Output the [x, y] coordinate of the center of the cell containing the given text.  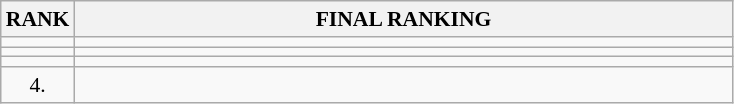
4. [38, 85]
FINAL RANKING [403, 19]
RANK [38, 19]
